Extract the (X, Y) coordinate from the center of the cell holding the provided text.  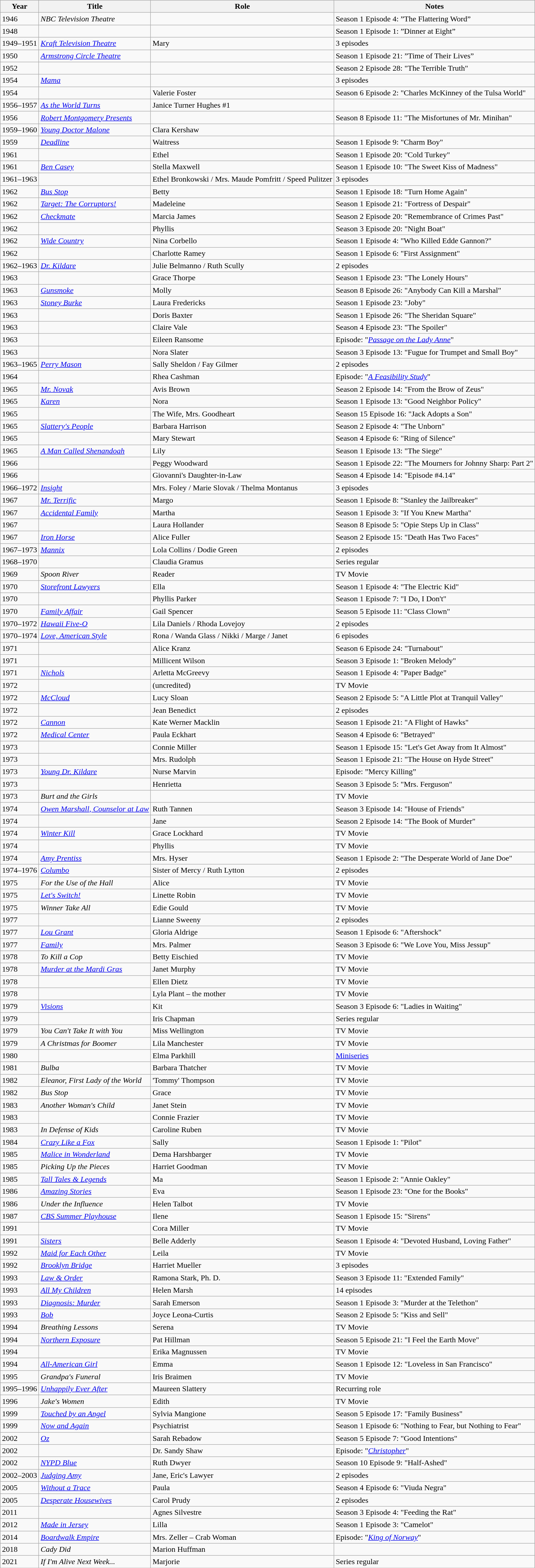
Henrietta (243, 784)
Episode: "King of Norway" (434, 1537)
If I'm Alive Next Week... (95, 1562)
1948 (19, 31)
Jean Benedict (243, 710)
Visions (95, 1006)
1964 (19, 377)
Clara Kershaw (243, 130)
Season 10 Episode 9: "Half-Ashed" (434, 1463)
(uncredited) (243, 685)
1970–1972 (19, 624)
Lila Manchester (243, 1043)
Season 1 Episode 23: "The Lonely Hours" (434, 278)
Season 1 Episode 12: "Loveless in San Francisco" (434, 1364)
Season 1 Episode 6: "Aftershock" (434, 932)
Winner Take All (95, 907)
Ethel (243, 155)
Brooklyn Bridge (95, 1265)
In Defense of Kids (95, 1130)
Erika Magnussen (243, 1352)
Mary Stewart (243, 438)
Sylvia Mangione (243, 1414)
Season 1 Episode 4: "The Electric Kid" (434, 587)
Season 4 Episode 14: "Episode #4.14" (434, 475)
NBC Television Theatre (95, 19)
Insight (95, 488)
Miss Wellington (243, 1031)
Season 4 Episode 6: "Ring of Silence" (434, 438)
Season 6 Episode 2: "Charles McKinney of the Tulsa World" (434, 93)
2018 (19, 1550)
McCloud (95, 698)
Linette Robin (243, 895)
Janice Turner Hughes #1 (243, 105)
Ilene (243, 1216)
Title (95, 6)
Diagnosis: Murder (95, 1302)
Made in Jersey (95, 1525)
Stella Maxwell (243, 167)
Edie Gould (243, 907)
Season 1 Episode 23: "One for the Books" (434, 1191)
Desperate Housewives (95, 1500)
Season 1 Episode 1: "Pilot" (434, 1142)
Season 1 Episode 22: "The Mourners for Johnny Sharp: Part 2" (434, 463)
Peggy Woodward (243, 463)
Season 1 Episode 3: "If You Knew Martha" (434, 512)
Season 8 Episode 11: "The Misfortunes of Mr. Minihan" (434, 117)
Janet Murphy (243, 969)
Spoon River (95, 574)
Grace Thorpe (243, 278)
Jane, Eric's Lawyer (243, 1475)
Oz (95, 1438)
1966–1972 (19, 488)
Season 1 Episode 6: "Nothing to Fear, but Nothing to Fear" (434, 1426)
Kraft Television Theatre (95, 43)
Emma (243, 1364)
Season 2 Episode 4: "The Unborn" (434, 426)
Ma (243, 1179)
Notes (434, 6)
Season 1 Episode 3: "Camelot" (434, 1525)
Barbara Thatcher (243, 1068)
Cannon (95, 722)
Another Woman's Child (95, 1105)
Burt and the Girls (95, 796)
Madeleine (243, 204)
Molly (243, 290)
Season 2 Episode 20: "Remembrance of Crimes Past" (434, 216)
Year (19, 6)
Crazy Like a Fox (95, 1142)
Claire Vale (243, 327)
Grandpa's Funeral (95, 1377)
Lucy Sloan (243, 698)
Iris Chapman (243, 1019)
1995 (19, 1377)
1949–1951 (19, 43)
Connie Miller (243, 747)
Belle Adderly (243, 1241)
Psychiatrist (243, 1426)
Miniseries (434, 1056)
Rhea Cashman (243, 377)
1967–1973 (19, 550)
Season 1 Episode 21: ”Time of Their Lives” (434, 56)
Cady Did (95, 1550)
Mary (243, 43)
Under the Influence (95, 1204)
The Wife, Mrs. Goodheart (243, 414)
1952 (19, 68)
Season 5 Episode 11: "Class Clown" (434, 611)
Owen Marshall, Counselor at Law (95, 809)
Without a Trace (95, 1488)
Phyllis Parker (243, 599)
Betty (243, 192)
Mr. Terrific (95, 500)
14 episodes (434, 1290)
Alice Fuller (243, 537)
Avis Brown (243, 389)
Waitress (243, 142)
Season 1 Episode 4: "Paper Badge" (434, 673)
Season 1 Episode 3: "Murder at the Telethon" (434, 1302)
Charlotte Ramey (243, 253)
Leila (243, 1253)
Malice in Wonderland (95, 1155)
Mrs. Rudolph (243, 760)
Grace (243, 1093)
Arletta McGreevy (243, 673)
Touched by an Angel (95, 1414)
Season 1 Episode 15: "Let's Get Away from It Almost" (434, 747)
Season 1 Episode 13: "The Siege" (434, 451)
Storefront Lawyers (95, 587)
Marcia James (243, 216)
Lily (243, 451)
Season 1 Episode 21: "A Flight of Hawks" (434, 722)
Nichols (95, 673)
CBS Summer Playhouse (95, 1216)
All My Children (95, 1290)
Cora Miller (243, 1228)
Valerie Foster (243, 93)
Claudia Gramus (243, 562)
Season 1 Episode 4: "Who Killed Edde Gannon?" (434, 241)
Lila Daniels / Rhoda Lovejoy (243, 624)
Martha (243, 512)
2002–2003 (19, 1475)
NYPD Blue (95, 1463)
1959 (19, 142)
Rona / Wanda Glass / Nikki / Marge / Janet (243, 636)
Connie Frazier (243, 1117)
1984 (19, 1142)
Lilla (243, 1525)
Season 1 Episode 21: "Fortress of Despair" (434, 204)
Gail Spencer (243, 611)
Lyla Plant – the mother (243, 994)
Season 1 Episode 4: ”The Flattering Word” (434, 19)
Mama (95, 80)
Season 1 Episode 9: "Charm Boy" (434, 142)
Season 2 Episode 14: "From the Brow of Zeus" (434, 389)
1962–1963 (19, 266)
Jane (243, 821)
1987 (19, 1216)
To Kill a Cop (95, 957)
Mr. Novak (95, 389)
Gunsmoke (95, 290)
Season 2 Episode 15: "Death Has Two Faces" (434, 537)
Eleanor, First Lady of the World (95, 1080)
Harriet Goodman (243, 1167)
Ramona Stark, Ph. D. (243, 1278)
Karen (95, 401)
Grace Lockhard (243, 833)
Wide Country (95, 241)
Law & Order (95, 1278)
Season 3 Episode 5: "Mrs. Ferguson" (434, 784)
Robert Montgomery Presents (95, 117)
Barbara Harrison (243, 426)
Amy Prentiss (95, 858)
Season 4 Episode 23: "The Spoiler" (434, 327)
Season 3 Episode 6: "Ladies in Waiting" (434, 1006)
Dr. Kildare (95, 266)
Let's Switch! (95, 895)
Ruth Tannen (243, 809)
Laura Hollander (243, 525)
Sarah Rebadow (243, 1438)
Season 2 Episode 5: "Kiss and Sell" (434, 1315)
Kate Werner Macklin (243, 722)
Season 3 Episode 6: "We Love You, Miss Jessup" (434, 945)
Iron Horse (95, 537)
Deadline (95, 142)
Breathing Lessons (95, 1327)
6 episodes (434, 636)
Checkmate (95, 216)
1961–1963 (19, 179)
Agnes Silvestre (243, 1512)
Maid for Each Other (95, 1253)
Picking Up the Pieces (95, 1167)
Gloria Aldrige (243, 932)
Maureen Slattery (243, 1389)
1946 (19, 19)
Margo (243, 500)
You Can't Take It with You (95, 1031)
Season 8 Episode 5: "Opie Steps Up in Class" (434, 525)
2021 (19, 1562)
Helen Talbot (243, 1204)
Millicent Wilson (243, 661)
1956–1957 (19, 105)
Season 1 Episode 2: "Annie Oakley" (434, 1179)
Lola Collins / Dodie Green (243, 550)
Love, American Style (95, 636)
Dr. Sandy Shaw (243, 1451)
Season 3 Episode 13: "Fugue for Trumpet and Small Boy" (434, 352)
Season 1 Episode 18: "Turn Home Again" (434, 192)
Season 6 Episode 24: "Turnabout" (434, 648)
Role (243, 6)
Bulba (95, 1068)
Boardwalk Empire (95, 1537)
Mrs. Hyser (243, 858)
Season 3 Episode 1: "Broken Melody" (434, 661)
All-American Girl (95, 1364)
Sister of Mercy / Ruth Lytton (243, 870)
Jake's Women (95, 1401)
Harriet Mueller (243, 1265)
Sarah Emerson (243, 1302)
1950 (19, 56)
Lou Grant (95, 932)
Laura Fredericks (243, 303)
Family Affair (95, 611)
Eva (243, 1191)
Season 5 Episode 21: "I Feel the Earth Move" (434, 1340)
For the Use of the Hall (95, 883)
2011 (19, 1512)
Stoney Burke (95, 303)
Episode: "Christopher" (434, 1451)
'Tommy' Thompson (243, 1080)
1959–1960 (19, 130)
1969 (19, 574)
Season 1 Episode 4: "Devoted Husband, Loving Father" (434, 1241)
Season 3 Episode 20: "Night Boat" (434, 229)
Paula Eckhart (243, 735)
Columbo (95, 870)
Family (95, 945)
Season 1 Episode 1: ”Dinner at Eight” (434, 31)
Season 3 Episode 14: "House of Friends" (434, 809)
Mrs. Palmer (243, 945)
Joyce Leona-Curtis (243, 1315)
Unhappily Ever After (95, 1389)
1970–1974 (19, 636)
1996 (19, 1401)
Season 5 Episode 17: "Family Business" (434, 1414)
Now and Again (95, 1426)
Ethel Bronkowski / Mrs. Maude Pomfritt / Speed Pulitzer (243, 179)
Winter Kill (95, 833)
Serena (243, 1327)
Season 1 Episode 20: "Cold Turkey" (434, 155)
Ella (243, 587)
Season 1 Episode 2: "The Desperate World of Jane Doe" (434, 858)
Edith (243, 1401)
Season 1 Episode 6: "First Assignment" (434, 253)
Kit (243, 1006)
Nurse Marvin (243, 772)
Iris Braimen (243, 1377)
Julie Belmanno / Ruth Scully (243, 266)
Season 5 Episode 7: "Good Intentions" (434, 1438)
2012 (19, 1525)
Slattery's People (95, 426)
Betty Eischied (243, 957)
Season 1 Episode 23: "Joby" (434, 303)
Season 2 Episode 5: "A Little Plot at Tranquil Valley" (434, 698)
Marjorie (243, 1562)
Lianne Sweeny (243, 920)
Young Dr. Kildare (95, 772)
Season 1 Episode 15: "Sirens" (434, 1216)
Armstrong Circle Theatre (95, 56)
Target: The Corruptors! (95, 204)
Recurring role (434, 1389)
Season 3 Episode 4: "Feeding the Rat" (434, 1512)
Doris Baxter (243, 315)
Nina Corbello (243, 241)
Season 2 Episode 14: "The Book of Murder" (434, 821)
Season 1 Episode 10: "The Sweet Kiss of Madness" (434, 167)
Episode: ”Mercy Killing” (434, 772)
Janet Stein (243, 1105)
A Christmas for Boomer (95, 1043)
Sally (243, 1142)
1956 (19, 117)
Dema Harshbarger (243, 1155)
Giovanni's Daughter-in-Law (243, 475)
Mannix (95, 550)
Accidental Family (95, 512)
Medical Center (95, 735)
Sisters (95, 1241)
Ben Casey (95, 167)
Northern Exposure (95, 1340)
Season 8 Episode 26: "Anybody Can Kill a Marshal" (434, 290)
Judging Amy (95, 1475)
Helen Marsh (243, 1290)
Ellen Dietz (243, 982)
Bob (95, 1315)
Nora Slater (243, 352)
Sally Sheldon / Fay Gilmer (243, 365)
Episode: "A Feasibility Study" (434, 377)
Perry Mason (95, 365)
2014 (19, 1537)
Season 1 Episode 26: "The Sheridan Square" (434, 315)
Caroline Ruben (243, 1130)
Reader (243, 574)
1981 (19, 1068)
Paula (243, 1488)
Nora (243, 401)
1995–1996 (19, 1389)
Eileen Ransome (243, 340)
Murder at the Mardi Gras (95, 969)
1963–1965 (19, 365)
1974–1976 (19, 870)
1980 (19, 1056)
Marion Huffman (243, 1550)
Season 2 Episode 28: "The Terrible Truth" (434, 68)
As the World Turns (95, 105)
Mrs. Zeller – Crab Woman (243, 1537)
Episode: "Passage on the Lady Anne" (434, 340)
Season 1 Episode 21: "The House on Hyde Street" (434, 760)
Alice (243, 883)
Hawaii Five-O (95, 624)
Season 3 Episode 11: "Extended Family" (434, 1278)
Alice Kranz (243, 648)
Season 1 Episode 8: "Stanley the Jailbreaker" (434, 500)
Season 1 Episode 13: "Good Neighbor Policy" (434, 401)
Season 1 Episode 7: "I Do, I Don't" (434, 599)
Season 4 Episode 6: "Viuda Negra" (434, 1488)
A Man Called Shenandoah (95, 451)
Ruth Dwyer (243, 1463)
Young Doctor Malone (95, 130)
Season 4 Episode 6: "Betrayed" (434, 735)
Carol Prudy (243, 1500)
Pat Hillman (243, 1340)
1968–1970 (19, 562)
Amazing Stories (95, 1191)
Elma Parkhill (243, 1056)
Season 15 Episode 16: "Jack Adopts a Son" (434, 414)
Tall Tales & Legends (95, 1179)
Mrs. Foley / Marie Slovak / Thelma Montanus (243, 488)
